For the text-containing cell, return its midpoint in [x, y] coordinate format. 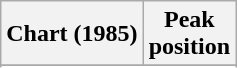
Peakposition [189, 34]
Chart (1985) [72, 34]
